Determine the (x, y) coordinate at the center of the cell enclosing the given text.  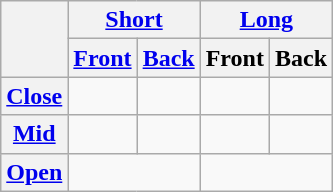
Mid (34, 134)
Close (34, 96)
Long (266, 20)
Open (34, 172)
Short (134, 20)
